Extract the (X, Y) coordinate from the center of the cell holding the provided text.  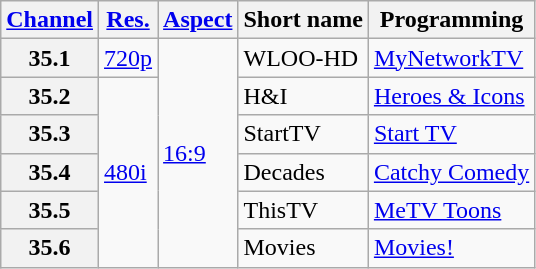
480i (128, 172)
ThisTV (303, 210)
Short name (303, 20)
MyNetworkTV (451, 58)
Movies (303, 248)
Start TV (451, 134)
Catchy Comedy (451, 172)
35.6 (50, 248)
MeTV Toons (451, 210)
35.4 (50, 172)
Channel (50, 20)
35.1 (50, 58)
35.2 (50, 96)
16:9 (198, 153)
35.5 (50, 210)
Aspect (198, 20)
Programming (451, 20)
WLOO-HD (303, 58)
35.3 (50, 134)
Movies! (451, 248)
StartTV (303, 134)
720p (128, 58)
Heroes & Icons (451, 96)
H&I (303, 96)
Decades (303, 172)
Res. (128, 20)
